Extract the [x, y] coordinate from the center of the cell holding the provided text.  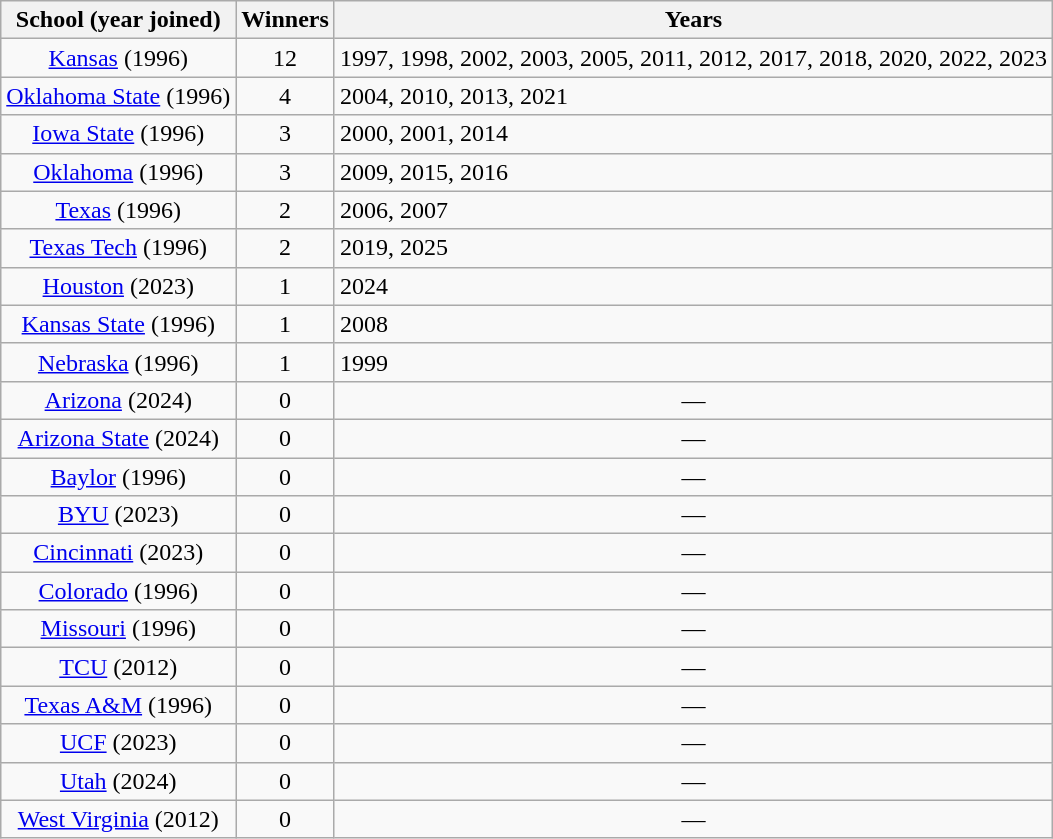
Texas Tech (1996) [118, 248]
1997, 1998, 2002, 2003, 2005, 2011, 2012, 2017, 2018, 2020, 2022, 2023 [693, 58]
BYU (2023) [118, 515]
West Virginia (2012) [118, 819]
1999 [693, 362]
Kansas (1996) [118, 58]
Baylor (1996) [118, 477]
School (year joined) [118, 20]
2019, 2025 [693, 248]
Nebraska (1996) [118, 362]
Iowa State (1996) [118, 134]
4 [286, 96]
12 [286, 58]
Utah (2024) [118, 781]
2000, 2001, 2014 [693, 134]
2024 [693, 286]
Years [693, 20]
Oklahoma (1996) [118, 172]
Missouri (1996) [118, 629]
Arizona State (2024) [118, 438]
2006, 2007 [693, 210]
Oklahoma State (1996) [118, 96]
Colorado (1996) [118, 591]
Cincinnati (2023) [118, 553]
Houston (2023) [118, 286]
Arizona (2024) [118, 400]
Texas A&M (1996) [118, 705]
Winners [286, 20]
Texas (1996) [118, 210]
UCF (2023) [118, 743]
Kansas State (1996) [118, 324]
TCU (2012) [118, 667]
2008 [693, 324]
2004, 2010, 2013, 2021 [693, 96]
2009, 2015, 2016 [693, 172]
